Scan for the cell matching the given text and deliver its (X, Y) coordinate at center. 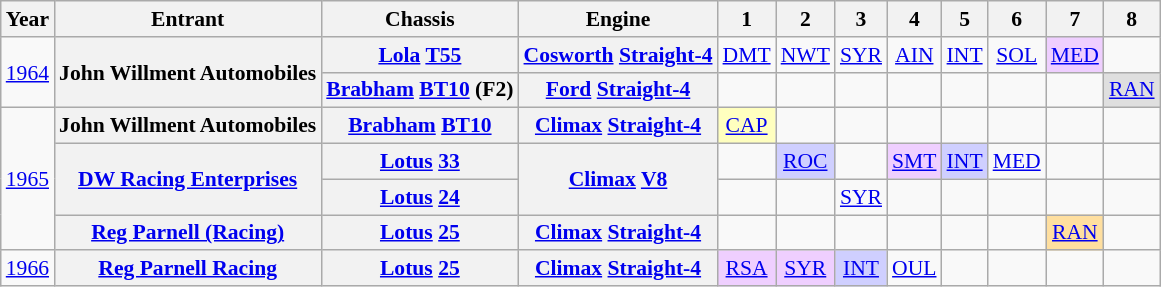
1966 (28, 269)
Lotus 24 (420, 197)
Climax V8 (618, 180)
Brabham BT10 (F2) (420, 90)
Cosworth Straight-4 (618, 55)
3 (861, 19)
SMT (914, 162)
RSA (747, 269)
Chassis (420, 19)
AIN (914, 55)
1965 (28, 179)
Lotus 33 (420, 162)
5 (965, 19)
OUL (914, 269)
8 (1132, 19)
Ford Straight-4 (618, 90)
4 (914, 19)
ROC (806, 162)
NWT (806, 55)
2 (806, 19)
Reg Parnell Racing (188, 269)
Lola T55 (420, 55)
Engine (618, 19)
1964 (28, 72)
DMT (747, 55)
Reg Parnell (Racing) (188, 233)
Entrant (188, 19)
7 (1075, 19)
1 (747, 19)
Brabham BT10 (420, 126)
DW Racing Enterprises (188, 180)
SOL (1017, 55)
CAP (747, 126)
6 (1017, 19)
Year (28, 19)
